Provide the (X, Y) coordinate of the cell's center where the given text is located.  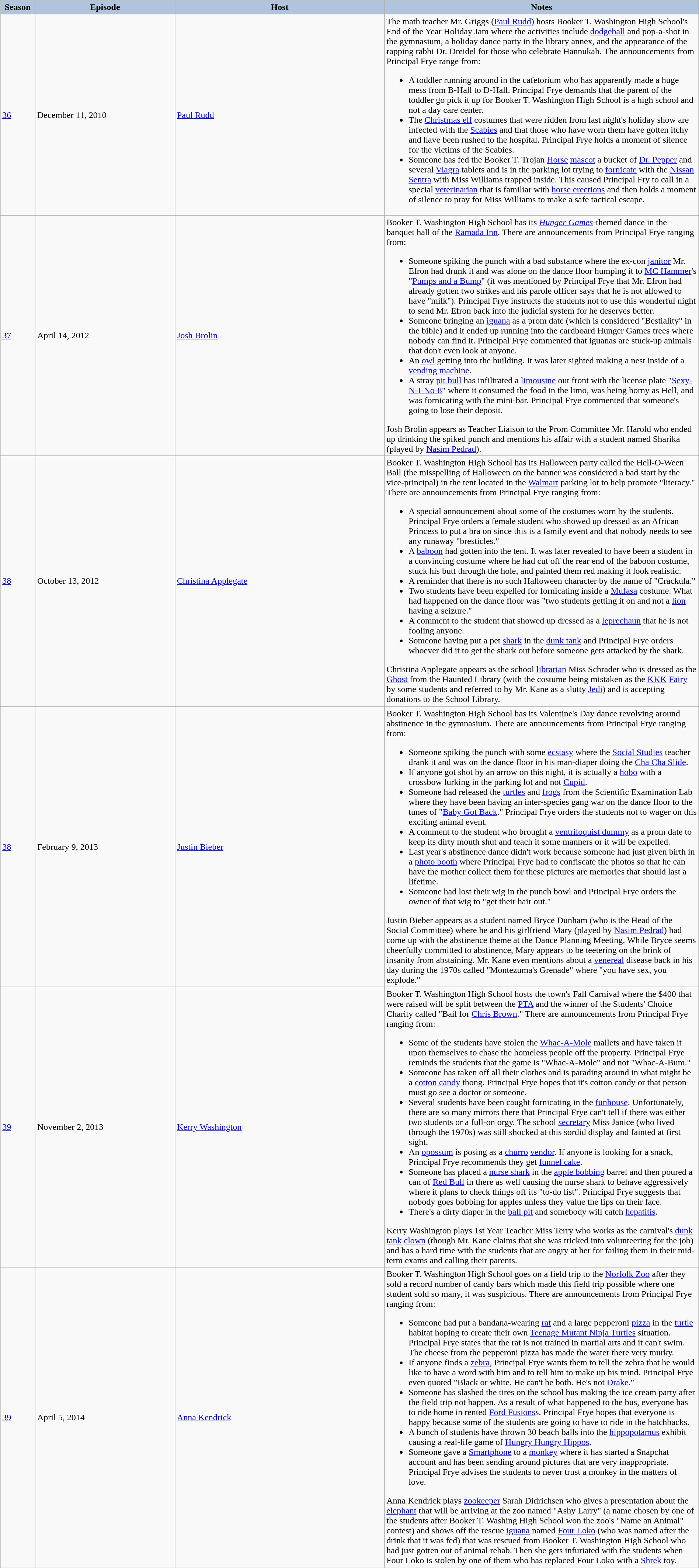
Anna Kendrick (279, 1417)
December 11, 2010 (105, 115)
Notes (542, 7)
April 5, 2014 (105, 1417)
Christina Applegate (279, 581)
Host (279, 7)
Kerry Washington (279, 1127)
Season (18, 7)
Josh Brolin (279, 335)
April 14, 2012 (105, 335)
Paul Rudd (279, 115)
Episode (105, 7)
October 13, 2012 (105, 581)
November 2, 2013 (105, 1127)
Justin Bieber (279, 847)
37 (18, 335)
February 9, 2013 (105, 847)
36 (18, 115)
